From the cell containing the given text, extract its center point as [X, Y] coordinate. 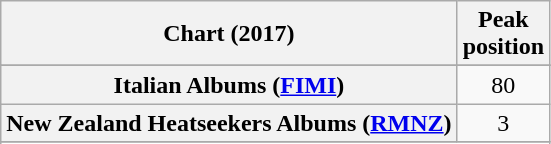
New Zealand Heatseekers Albums (RMNZ) [229, 123]
80 [503, 85]
3 [503, 123]
Peak position [503, 34]
Chart (2017) [229, 34]
Italian Albums (FIMI) [229, 85]
